Provide the [x, y] coordinate of the cell's center where the given text is located.  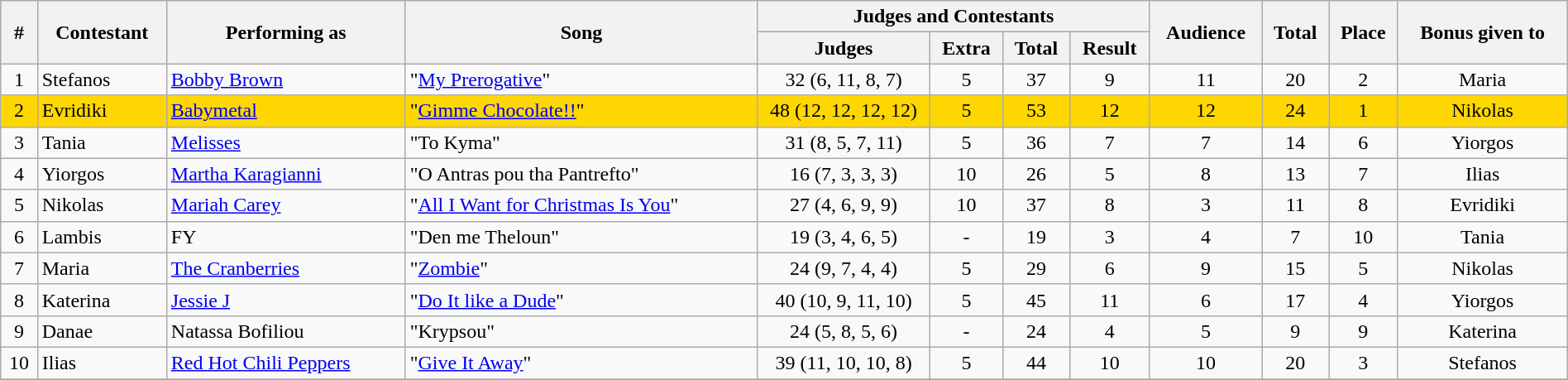
32 (6, 11, 8, 7) [844, 79]
"Den me Theloun" [581, 237]
19 (3, 4, 6, 5) [844, 237]
The Cranberries [286, 268]
"Krypsou" [581, 331]
24 (5, 8, 5, 6) [844, 331]
44 [1037, 363]
Melisses [286, 142]
39 (11, 10, 10, 8) [844, 363]
24 (9, 7, 4, 4) [844, 268]
31 (8, 5, 7, 11) [844, 142]
Result [1110, 48]
27 (4, 6, 9, 9) [844, 205]
16 (7, 3, 3, 3) [844, 174]
15 [1295, 268]
Babymetal [286, 111]
Extra [966, 48]
Martha Karagianni [286, 174]
14 [1295, 142]
Performing as [286, 32]
"O Antras pou tha Pantrefto" [581, 174]
48 (12, 12, 12, 12) [844, 111]
"Do It like a Dude" [581, 300]
Lambis [102, 237]
Song [581, 32]
53 [1037, 111]
"My Prerogative" [581, 79]
Audience [1206, 32]
Bonus given to [1482, 32]
"Gimme Chocolate!!" [581, 111]
36 [1037, 142]
26 [1037, 174]
40 (10, 9, 11, 10) [844, 300]
FY [286, 237]
"Give It Away" [581, 363]
Contestant [102, 32]
19 [1037, 237]
45 [1037, 300]
Natassa Bofiliou [286, 331]
17 [1295, 300]
13 [1295, 174]
Judges [844, 48]
"Zombie" [581, 268]
"To Kyma" [581, 142]
Jessie J [286, 300]
Judges and Contestants [954, 17]
29 [1037, 268]
"All I Want for Christmas Is You" [581, 205]
# [19, 32]
Bobby Brown [286, 79]
Place [1363, 32]
Danae [102, 331]
Mariah Carey [286, 205]
Red Hot Chili Peppers [286, 363]
